Capture the cell that displays the provided text and extract its [x, y] central coordinate. 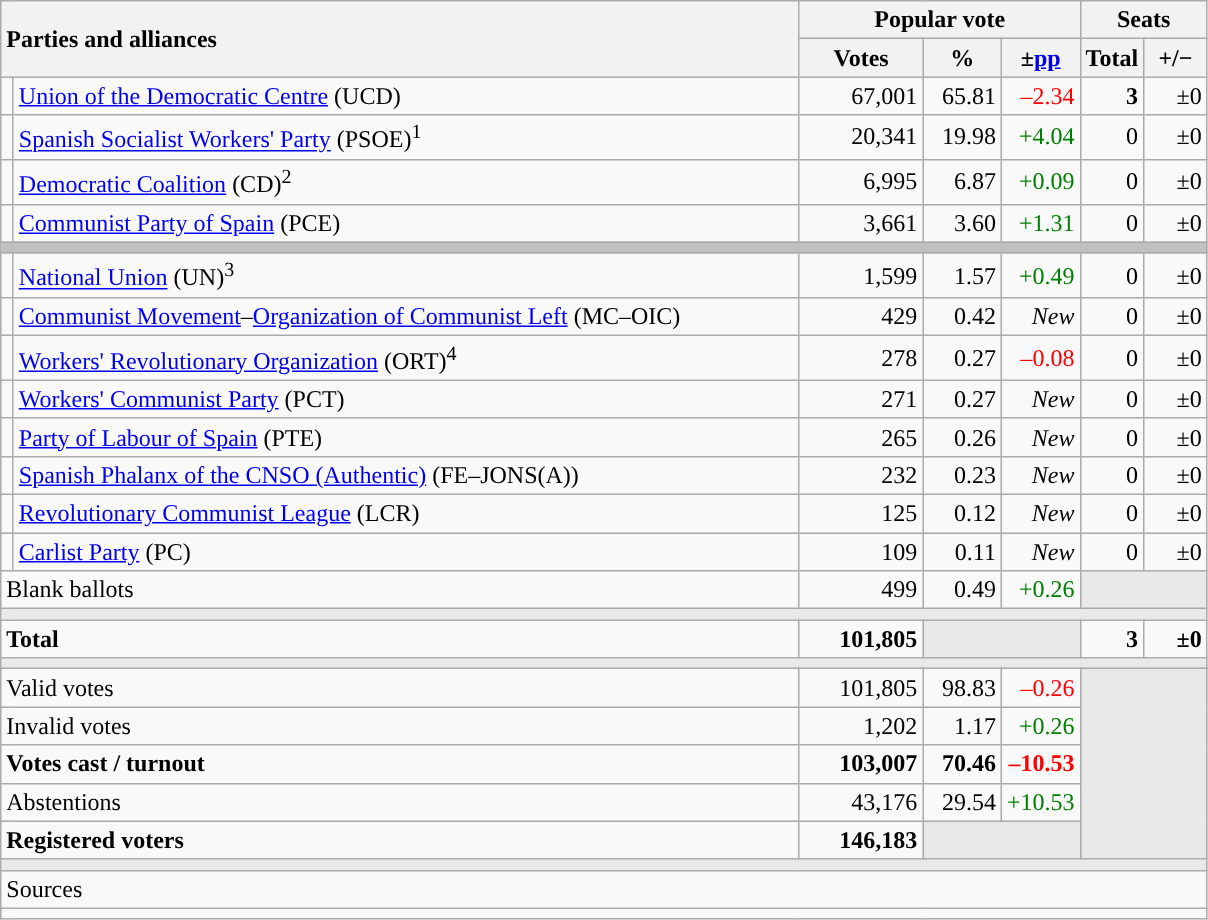
Communist Movement–Organization of Communist Left (MC–OIC) [406, 317]
+4.04 [1040, 138]
265 [861, 437]
1.57 [962, 276]
271 [861, 399]
6,995 [861, 182]
National Union (UN)3 [406, 276]
Invalid votes [400, 726]
65.81 [962, 96]
3.60 [962, 223]
0.23 [962, 475]
0.49 [962, 590]
0.12 [962, 514]
+0.09 [1040, 182]
Parties and alliances [400, 39]
–0.26 [1040, 688]
232 [861, 475]
20,341 [861, 138]
Communist Party of Spain (PCE) [406, 223]
67,001 [861, 96]
0.26 [962, 437]
+10.53 [1040, 802]
Votes cast / turnout [400, 764]
6.87 [962, 182]
Sources [604, 889]
Abstentions [400, 802]
146,183 [861, 840]
1.17 [962, 726]
98.83 [962, 688]
Party of Labour of Spain (PTE) [406, 437]
Valid votes [400, 688]
103,007 [861, 764]
Registered voters [400, 840]
Democratic Coalition (CD)2 [406, 182]
Revolutionary Communist League (LCR) [406, 514]
% [962, 58]
19.98 [962, 138]
429 [861, 317]
70.46 [962, 764]
Popular vote [940, 20]
Spanish Socialist Workers' Party (PSOE)1 [406, 138]
Blank ballots [400, 590]
43,176 [861, 802]
109 [861, 552]
Spanish Phalanx of the CNSO (Authentic) (FE–JONS(A)) [406, 475]
1,599 [861, 276]
499 [861, 590]
Seats [1144, 20]
125 [861, 514]
29.54 [962, 802]
–2.34 [1040, 96]
–0.08 [1040, 358]
0.11 [962, 552]
+1.31 [1040, 223]
Workers' Communist Party (PCT) [406, 399]
+/− [1176, 58]
Workers' Revolutionary Organization (ORT)4 [406, 358]
±pp [1040, 58]
1,202 [861, 726]
+0.49 [1040, 276]
–10.53 [1040, 764]
0.42 [962, 317]
Votes [861, 58]
278 [861, 358]
Union of the Democratic Centre (UCD) [406, 96]
3,661 [861, 223]
Carlist Party (PC) [406, 552]
